Determine the [X, Y] coordinate at the center of the cell enclosing the given text.  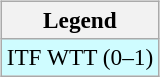
Legend [80, 20]
ITF WTT (0–1) [80, 57]
